Search for the cell housing the specified text and yield its [x, y] center coordinate. 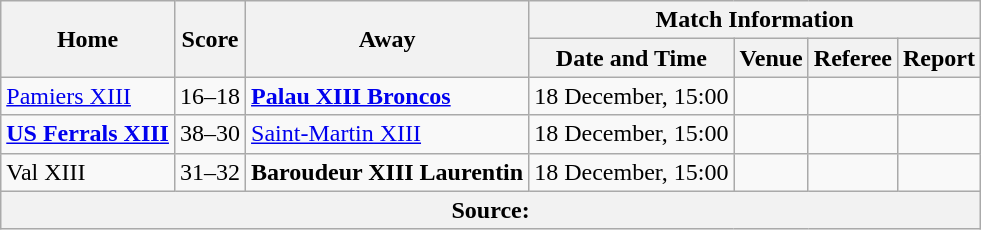
Report [938, 58]
Referee [852, 58]
38–30 [210, 134]
Venue [771, 58]
Source: [491, 210]
Val XIII [88, 172]
Score [210, 39]
Palau XIII Broncos [388, 96]
Away [388, 39]
16–18 [210, 96]
Baroudeur XIII Laurentin [388, 172]
Home [88, 39]
Match Information [755, 20]
31–32 [210, 172]
Date and Time [632, 58]
Pamiers XIII [88, 96]
US Ferrals XIII [88, 134]
Saint-Martin XIII [388, 134]
